Find where the given text appears and provide that cell's center as (x, y) coordinate. 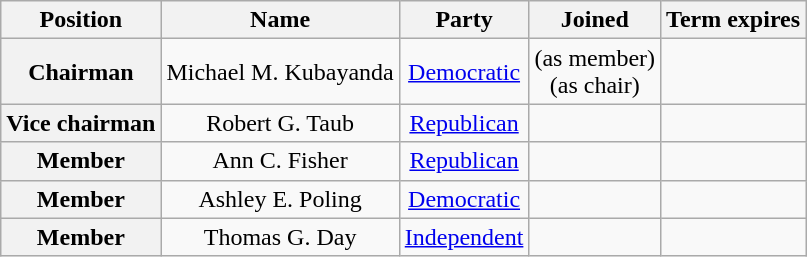
Chairman (81, 72)
Ashley E. Poling (280, 199)
Name (280, 20)
Thomas G. Day (280, 237)
Vice chairman (81, 123)
Position (81, 20)
(as member) (as chair) (595, 72)
Joined (595, 20)
Term expires (734, 20)
Independent (464, 237)
Robert G. Taub (280, 123)
Michael M. Kubayanda (280, 72)
Party (464, 20)
Ann C. Fisher (280, 161)
